Pinpoint the cell where the given text exists, returning its [x, y] midpoint coordinate. 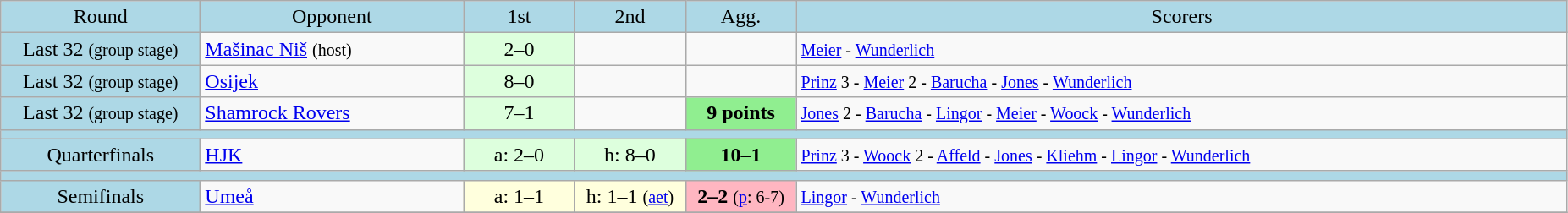
Shamrock Rovers [332, 113]
2–2 (p: 6-7) [741, 196]
Meier - Wunderlich [1181, 49]
h: 1–1 (aet) [630, 196]
Jones 2 - Barucha - Lingor - Meier - Woock - Wunderlich [1181, 113]
2–0 [520, 49]
Opponent [332, 17]
Mašinac Niš (host) [332, 49]
Round [101, 17]
9 points [741, 113]
a: 2–0 [520, 155]
Agg. [741, 17]
7–1 [520, 113]
Lingor - Wunderlich [1181, 196]
a: 1–1 [520, 196]
Umeå [332, 196]
Prinz 3 - Meier 2 - Barucha - Jones - Wunderlich [1181, 81]
Quarterfinals [101, 155]
10–1 [741, 155]
Semifinals [101, 196]
8–0 [520, 81]
Scorers [1181, 17]
1st [520, 17]
2nd [630, 17]
Prinz 3 - Woock 2 - Affeld - Jones - Kliehm - Lingor - Wunderlich [1181, 155]
Osijek [332, 81]
h: 8–0 [630, 155]
HJK [332, 155]
